From the cell containing the given text, extract its center point as [X, Y] coordinate. 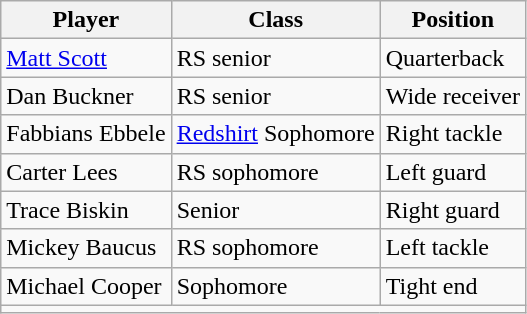
Quarterback [452, 58]
Dan Buckner [86, 96]
Michael Cooper [86, 286]
Redshirt Sophomore [276, 134]
Mickey Baucus [86, 248]
Trace Biskin [86, 210]
Fabbians Ebbele [86, 134]
Player [86, 20]
Wide receiver [452, 96]
Tight end [452, 286]
Carter Lees [86, 172]
Class [276, 20]
Left guard [452, 172]
Left tackle [452, 248]
Matt Scott [86, 58]
Sophomore [276, 286]
Senior [276, 210]
Position [452, 20]
Right tackle [452, 134]
Right guard [452, 210]
